Search for the cell housing the specified text and yield its [x, y] center coordinate. 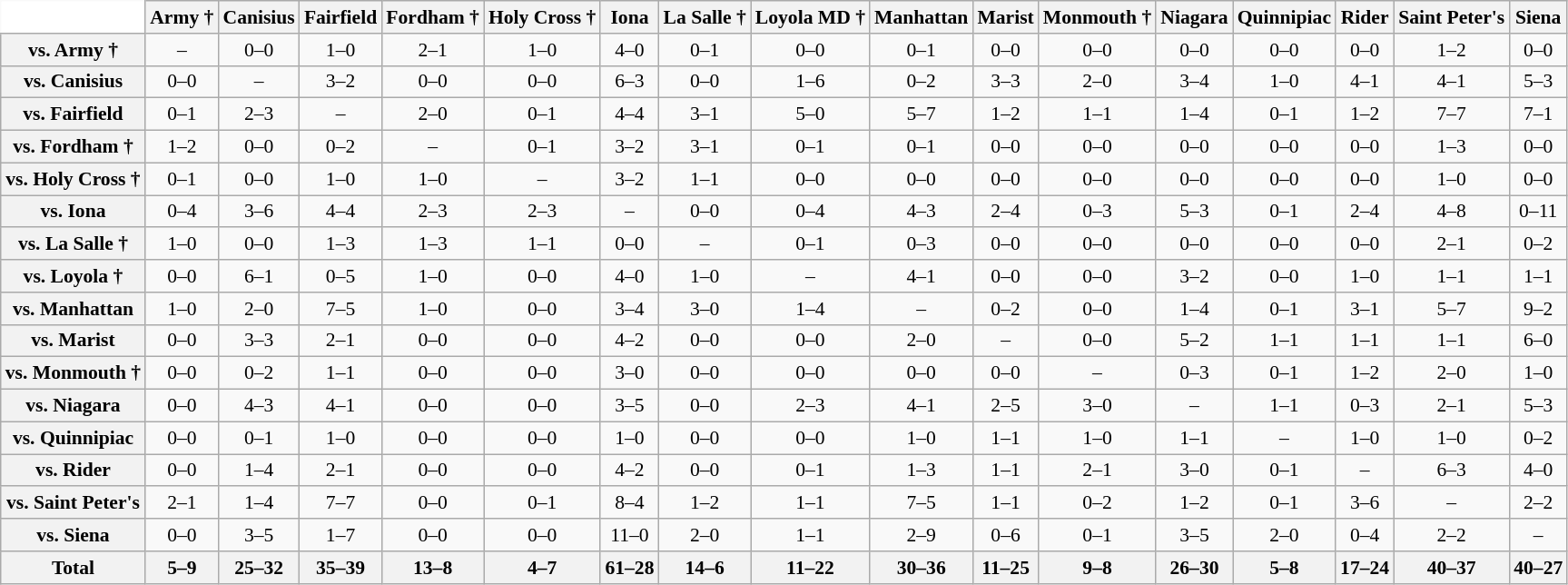
Loyola MD † [810, 17]
La Salle † [705, 17]
vs. Niagara [73, 406]
11–0 [629, 535]
vs. Fordham † [73, 147]
vs. Monmouth † [73, 373]
Fairfield [340, 17]
30–36 [921, 568]
5–9 [182, 568]
Siena [1538, 17]
vs. Holy Cross † [73, 179]
11–22 [810, 568]
9–8 [1097, 568]
8–4 [629, 503]
1–6 [810, 82]
vs. Rider [73, 471]
5–2 [1194, 341]
Marist [1005, 17]
4–7 [542, 568]
vs. Army † [73, 50]
Holy Cross † [542, 17]
Canisius [258, 17]
1–7 [340, 535]
vs. Marist [73, 341]
6–0 [1538, 341]
40–37 [1451, 568]
2–5 [1005, 406]
0–5 [340, 276]
17–24 [1365, 568]
vs. Fairfield [73, 114]
Niagara [1194, 17]
Monmouth † [1097, 17]
40–27 [1538, 568]
vs. Quinnipiac [73, 438]
61–28 [629, 568]
6–1 [258, 276]
26–30 [1194, 568]
vs. Loyola † [73, 276]
13–8 [432, 568]
Fordham † [432, 17]
5–8 [1284, 568]
vs. Canisius [73, 82]
vs. Siena [73, 535]
Iona [629, 17]
Manhattan [921, 17]
25–32 [258, 568]
11–25 [1005, 568]
Saint Peter's [1451, 17]
14–6 [705, 568]
Rider [1365, 17]
0–11 [1538, 212]
vs. Manhattan [73, 309]
Total [73, 568]
Army † [182, 17]
2–9 [921, 535]
9–2 [1538, 309]
vs. Saint Peter's [73, 503]
vs. La Salle † [73, 244]
vs. Iona [73, 212]
0–6 [1005, 535]
35–39 [340, 568]
4–8 [1451, 212]
Quinnipiac [1284, 17]
7–1 [1538, 114]
5–0 [810, 114]
